Return (X, Y) of the center of cell containing provided text 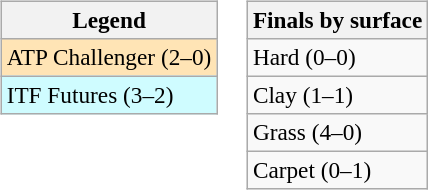
ITF Futures (3–2) (108, 95)
Grass (4–0) (337, 133)
Carpet (0–1) (337, 171)
Legend (108, 20)
Finals by surface (337, 20)
ATP Challenger (2–0) (108, 57)
Clay (1–1) (337, 95)
Hard (0–0) (337, 57)
